Return (X, Y) of the center of cell containing provided text 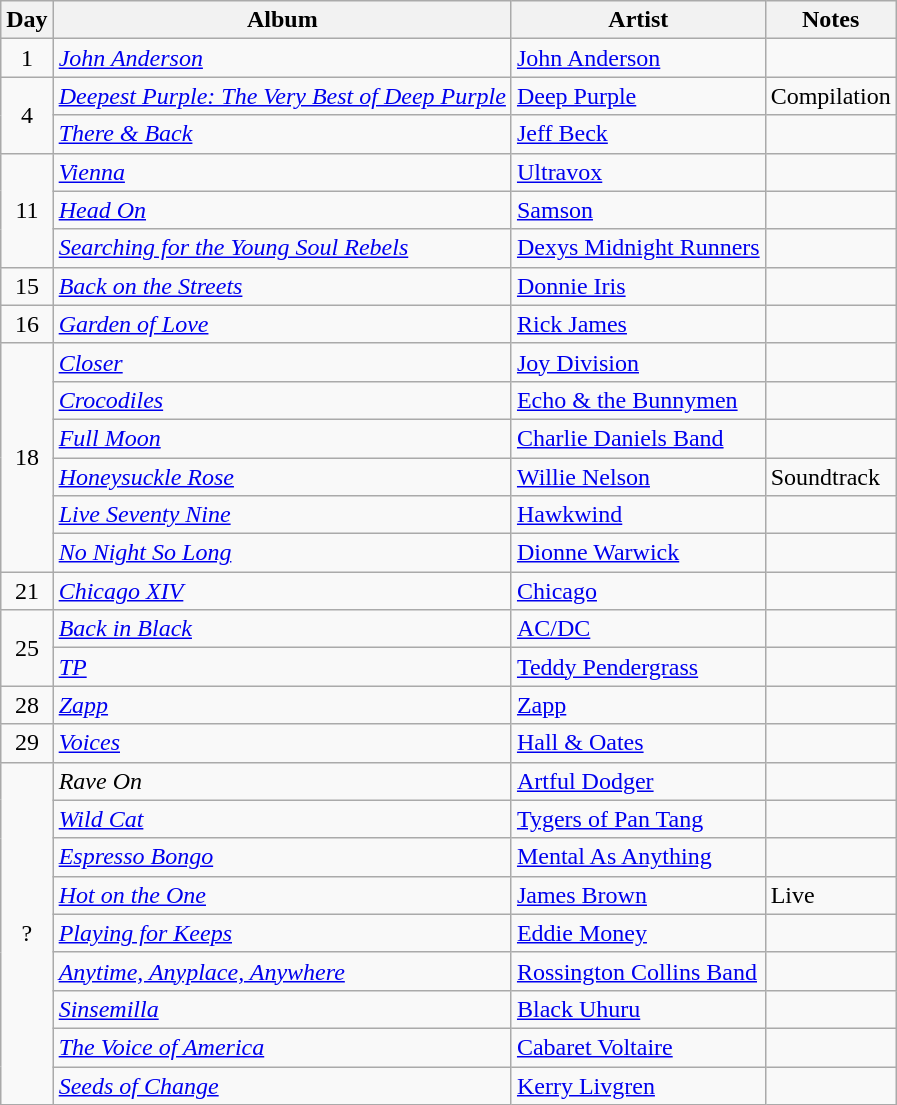
Notes (830, 20)
29 (27, 743)
Charlie Daniels Band (638, 438)
Deep Purple (638, 96)
? (27, 934)
16 (27, 324)
Mental As Anything (638, 857)
Crocodiles (282, 400)
Back on the Streets (282, 286)
Compilation (830, 96)
Closer (282, 362)
Playing for Keeps (282, 933)
Full Moon (282, 438)
4 (27, 115)
Voices (282, 743)
11 (27, 210)
Dionne Warwick (638, 553)
No Night So Long (282, 553)
Hot on the One (282, 895)
Dexys Midnight Runners (638, 248)
Eddie Money (638, 933)
Tygers of Pan Tang (638, 819)
Samson (638, 210)
Rave On (282, 781)
18 (27, 457)
There & Back (282, 134)
Seeds of Change (282, 1085)
Ultravox (638, 172)
Anytime, Anyplace, Anywhere (282, 971)
1 (27, 58)
Back in Black (282, 629)
Day (27, 20)
Vienna (282, 172)
Album (282, 20)
Kerry Livgren (638, 1085)
Searching for the Young Soul Rebels (282, 248)
Artful Dodger (638, 781)
Rick James (638, 324)
Espresso Bongo (282, 857)
Garden of Love (282, 324)
Hall & Oates (638, 743)
25 (27, 648)
Joy Division (638, 362)
Willie Nelson (638, 477)
Chicago (638, 591)
Echo & the Bunnymen (638, 400)
AC/DC (638, 629)
Chicago XIV (282, 591)
James Brown (638, 895)
Rossington Collins Band (638, 971)
Live (830, 895)
TP (282, 667)
Teddy Pendergrass (638, 667)
Live Seventy Nine (282, 515)
Sinsemilla (282, 1009)
Head On (282, 210)
21 (27, 591)
28 (27, 705)
Cabaret Voltaire (638, 1047)
Honeysuckle Rose (282, 477)
Donnie Iris (638, 286)
Soundtrack (830, 477)
Hawkwind (638, 515)
Black Uhuru (638, 1009)
Wild Cat (282, 819)
Deepest Purple: The Very Best of Deep Purple (282, 96)
Jeff Beck (638, 134)
The Voice of America (282, 1047)
15 (27, 286)
Artist (638, 20)
